Pinpoint the cell where the given text exists, returning its (X, Y) midpoint coordinate. 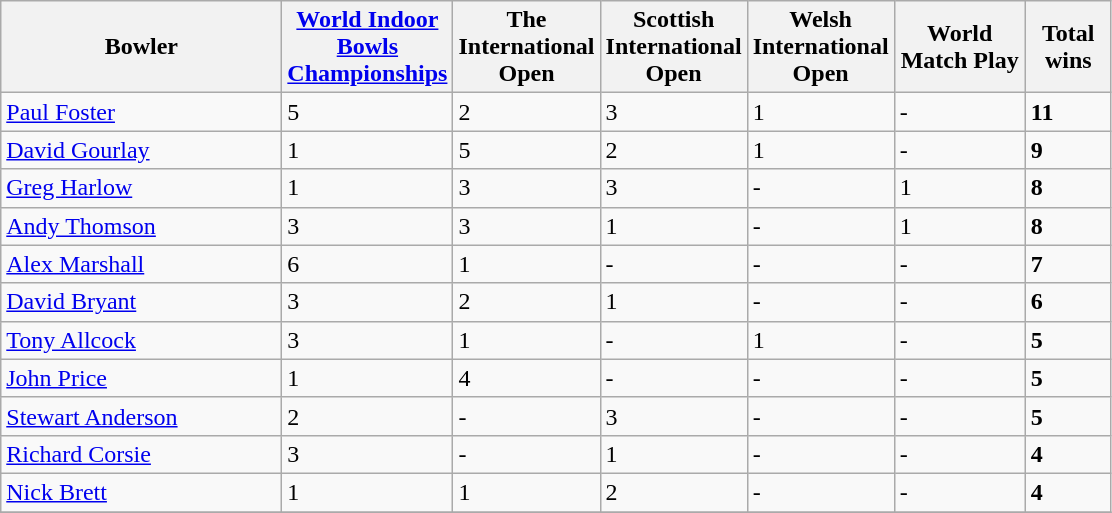
Total wins (1068, 47)
John Price (142, 378)
Welsh International Open (820, 47)
Nick Brett (142, 492)
Paul Foster (142, 112)
Stewart Anderson (142, 416)
Tony Allcock (142, 340)
Andy Thomson (142, 226)
Bowler (142, 47)
Richard Corsie (142, 454)
David Bryant (142, 302)
Alex Marshall (142, 264)
Scottish International Open (674, 47)
World Match Play (960, 47)
9 (1068, 150)
7 (1068, 264)
Greg Harlow (142, 188)
World Indoor Bowls Championships (368, 47)
The International Open (526, 47)
David Gourlay (142, 150)
11 (1068, 112)
